Scan for the cell matching the given text and deliver its [X, Y] coordinate at center. 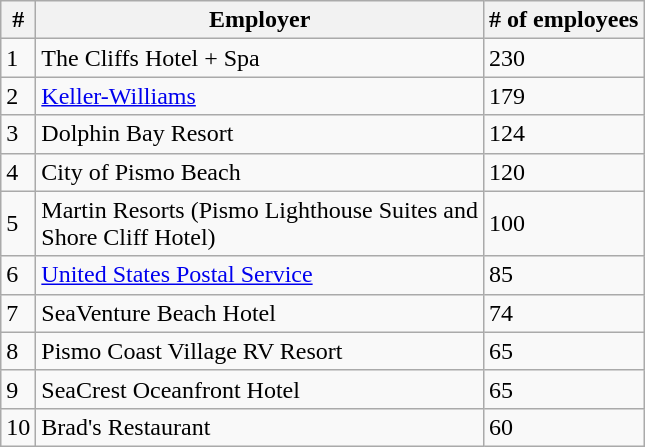
2 [18, 96]
9 [18, 389]
4 [18, 172]
74 [564, 313]
3 [18, 134]
230 [564, 58]
1 [18, 58]
Keller-Williams [260, 96]
8 [18, 351]
Martin Resorts (Pismo Lighthouse Suites andShore Cliff Hotel) [260, 224]
United States Postal Service [260, 275]
124 [564, 134]
85 [564, 275]
7 [18, 313]
179 [564, 96]
# of employees [564, 20]
The Cliffs Hotel + Spa [260, 58]
Pismo Coast Village RV Resort [260, 351]
Employer [260, 20]
5 [18, 224]
SeaCrest Oceanfront Hotel [260, 389]
Brad's Restaurant [260, 427]
City of Pismo Beach [260, 172]
60 [564, 427]
Dolphin Bay Resort [260, 134]
SeaVenture Beach Hotel [260, 313]
10 [18, 427]
6 [18, 275]
# [18, 20]
120 [564, 172]
100 [564, 224]
